Determine the (x, y) coordinate at the center of the cell enclosing the given text.  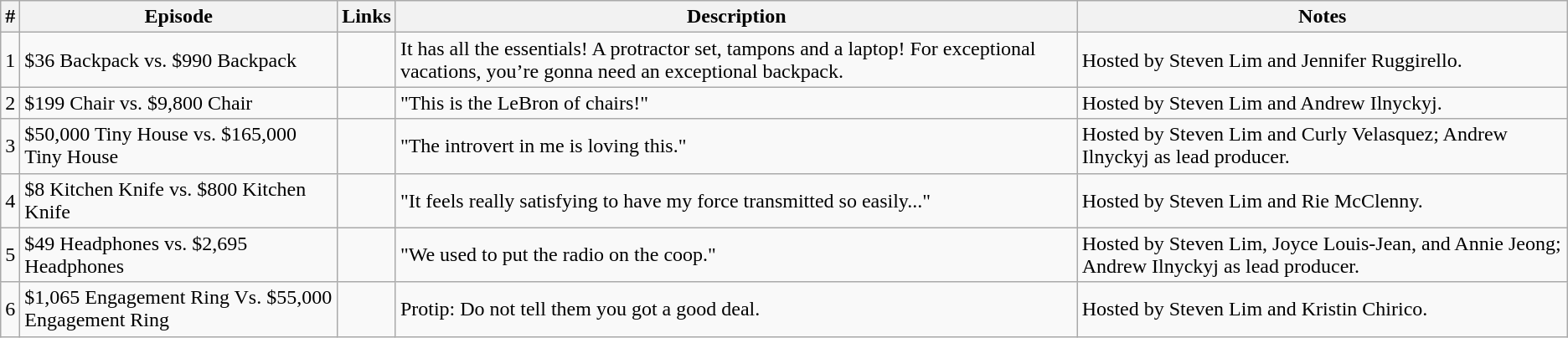
Links (367, 17)
Hosted by Steven Lim and Kristin Chirico. (1322, 310)
$8 Kitchen Knife vs. $800 Kitchen Knife (179, 201)
$49 Headphones vs. $2,695 Headphones (179, 254)
Description (736, 17)
"This is the LeBron of chairs!" (736, 103)
4 (10, 201)
Hosted by Steven Lim and Rie McClenny. (1322, 201)
6 (10, 310)
$199 Chair vs. $9,800 Chair (179, 103)
Hosted by Steven Lim and Jennifer Ruggirello. (1322, 60)
Notes (1322, 17)
1 (10, 60)
Episode (179, 17)
$1,065 Engagement Ring Vs. $55,000 Engagement Ring (179, 310)
"It feels really satisfying to have my force transmitted so easily..." (736, 201)
$50,000 Tiny House vs. $165,000 Tiny House (179, 146)
2 (10, 103)
"We used to put the radio on the coop." (736, 254)
Protip: Do not tell them you got a good deal. (736, 310)
Hosted by Steven Lim and Andrew Ilnyckyj. (1322, 103)
Hosted by Steven Lim and Curly Velasquez; Andrew Ilnyckyj as lead producer. (1322, 146)
Hosted by Steven Lim, Joyce Louis-Jean, and Annie Jeong; Andrew Ilnyckyj as lead producer. (1322, 254)
# (10, 17)
5 (10, 254)
It has all the essentials! A protractor set, tampons and a laptop! For exceptional vacations, you’re gonna need an exceptional backpack. (736, 60)
"The introvert in me is loving this." (736, 146)
$36 Backpack vs. $990 Backpack (179, 60)
3 (10, 146)
